Scan for the cell matching the given text and deliver its (x, y) coordinate at center. 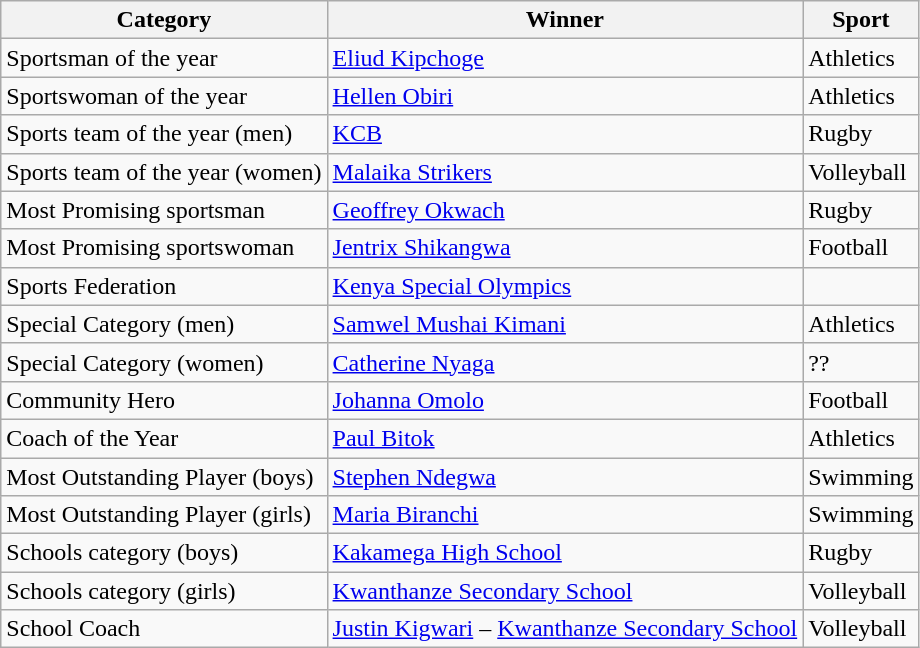
Sports Federation (164, 286)
Justin Kigwari – Kwanthanze Secondary School (565, 629)
Sport (861, 20)
Samwel Mushai Kimani (565, 324)
Eliud Kipchoge (565, 58)
Special Category (men) (164, 324)
Malaika Strikers (565, 172)
Maria Biranchi (565, 515)
Special Category (women) (164, 362)
?? (861, 362)
Johanna Omolo (565, 400)
Most Outstanding Player (boys) (164, 477)
Sportswoman of the year (164, 96)
Hellen Obiri (565, 96)
Sports team of the year (men) (164, 134)
School Coach (164, 629)
Winner (565, 20)
Kenya Special Olympics (565, 286)
Geoffrey Okwach (565, 210)
Schools category (boys) (164, 553)
Coach of the Year (164, 438)
Stephen Ndegwa (565, 477)
Jentrix Shikangwa (565, 248)
Kakamega High School (565, 553)
Category (164, 20)
Community Hero (164, 400)
Catherine Nyaga (565, 362)
KCB (565, 134)
Sportsman of the year (164, 58)
Most Outstanding Player (girls) (164, 515)
Schools category (girls) (164, 591)
Most Promising sportswoman (164, 248)
Most Promising sportsman (164, 210)
Sports team of the year (women) (164, 172)
Paul Bitok (565, 438)
Kwanthanze Secondary School (565, 591)
